Extract the (X, Y) coordinate from the center of the cell holding the provided text.  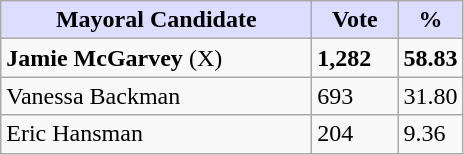
58.83 (430, 58)
Vote (355, 20)
Jamie McGarvey (X) (156, 58)
Eric Hansman (156, 134)
9.36 (430, 134)
204 (355, 134)
% (430, 20)
Vanessa Backman (156, 96)
Mayoral Candidate (156, 20)
1,282 (355, 58)
31.80 (430, 96)
693 (355, 96)
